Output the [X, Y] coordinate of the center of the cell containing the given text.  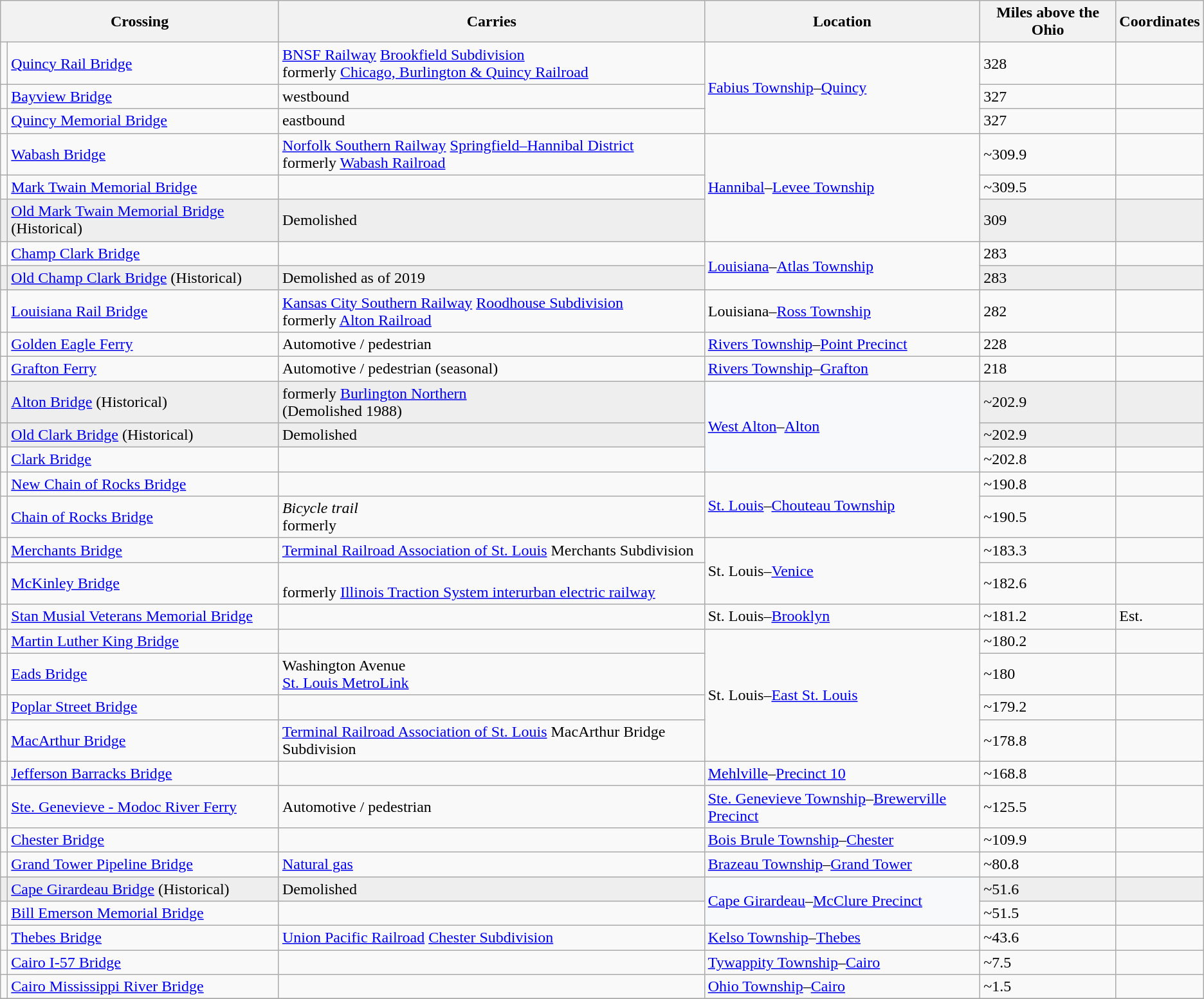
Hannibal–Levee Township [842, 187]
~51.6 [1048, 889]
Quincy Rail Bridge [143, 63]
~190.8 [1048, 484]
Golden Eagle Ferry [143, 344]
formerly Burlington Northern(Demolished 1988) [491, 401]
Ste. Genevieve - Modoc River Ferry [143, 806]
~179.2 [1048, 707]
Old Mark Twain Memorial Bridge (Historical) [143, 220]
formerly Illinois Traction System interurban electric railway [491, 584]
Poplar Street Bridge [143, 707]
Wabash Bridge [143, 154]
~180.2 [1048, 641]
Old Clark Bridge (Historical) [143, 435]
Bicycle trailformerly [491, 517]
McKinley Bridge [143, 584]
Mehlville–Precinct 10 [842, 773]
~125.5 [1048, 806]
Eads Bridge [143, 674]
Cairo I-57 Bridge [143, 962]
218 [1048, 368]
~1.5 [1048, 987]
Cairo Mississippi River Bridge [143, 987]
St. Louis–Brooklyn [842, 616]
~168.8 [1048, 773]
westbound [491, 96]
~309.9 [1048, 154]
Bill Emerson Memorial Bridge [143, 914]
St. Louis–Chouteau Township [842, 505]
Miles above the Ohio [1048, 22]
~309.5 [1048, 187]
Kelso Township–Thebes [842, 938]
Old Champ Clark Bridge (Historical) [143, 278]
Washington AvenueSt. Louis MetroLink [491, 674]
Fabius Township–Quincy [842, 87]
Louisiana–Atlas Township [842, 265]
~181.2 [1048, 616]
282 [1048, 311]
309 [1048, 220]
Alton Bridge (Historical) [143, 401]
Crossing [140, 22]
Chester Bridge [143, 840]
Bois Brule Township–Chester [842, 840]
Location [842, 22]
Est. [1160, 616]
Rivers Township–Point Precinct [842, 344]
Thebes Bridge [143, 938]
Carries [491, 22]
Quincy Memorial Bridge [143, 121]
328 [1048, 63]
~183.3 [1048, 550]
~51.5 [1048, 914]
Kansas City Southern Railway Roodhouse Subdivisionformerly Alton Railroad [491, 311]
Merchants Bridge [143, 550]
Martin Luther King Bridge [143, 641]
eastbound [491, 121]
~80.8 [1048, 864]
~178.8 [1048, 741]
Louisiana–Ross Township [842, 311]
West Alton–Alton [842, 426]
228 [1048, 344]
Ohio Township–Cairo [842, 987]
~190.5 [1048, 517]
BNSF Railway Brookfield Subdivisionformerly Chicago, Burlington & Quincy Railroad [491, 63]
~7.5 [1048, 962]
Cape Girardeau Bridge (Historical) [143, 889]
Terminal Railroad Association of St. Louis Merchants Subdivision [491, 550]
~43.6 [1048, 938]
Stan Musial Veterans Memorial Bridge [143, 616]
New Chain of Rocks Bridge [143, 484]
MacArthur Bridge [143, 741]
Ste. Genevieve Township–Brewerville Precinct [842, 806]
Cape Girardeau–McClure Precinct [842, 901]
Champ Clark Bridge [143, 253]
Tywappity Township–Cairo [842, 962]
Rivers Township–Grafton [842, 368]
Clark Bridge [143, 460]
Natural gas [491, 864]
Jefferson Barracks Bridge [143, 773]
Louisiana Rail Bridge [143, 311]
Grand Tower Pipeline Bridge [143, 864]
~180 [1048, 674]
Coordinates [1160, 22]
Norfolk Southern Railway Springfield–Hannibal Districtformerly Wabash Railroad [491, 154]
St. Louis–Venice [842, 571]
~182.6 [1048, 584]
Terminal Railroad Association of St. Louis MacArthur Bridge Subdivision [491, 741]
Automotive / pedestrian (seasonal) [491, 368]
Bayview Bridge [143, 96]
St. Louis–East St. Louis [842, 695]
~202.8 [1048, 460]
Mark Twain Memorial Bridge [143, 187]
Grafton Ferry [143, 368]
Brazeau Township–Grand Tower [842, 864]
~109.9 [1048, 840]
Union Pacific Railroad Chester Subdivision [491, 938]
Demolished as of 2019 [491, 278]
Chain of Rocks Bridge [143, 517]
